From the cell containing the given text, extract its center point as [X, Y] coordinate. 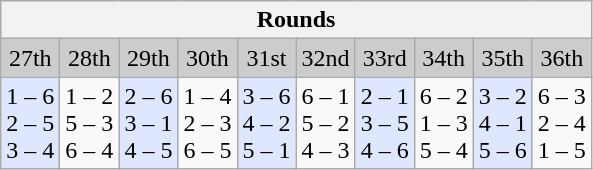
1 – 25 – 36 – 4 [90, 123]
27th [30, 58]
2 – 13 – 54 – 6 [384, 123]
2 – 63 – 14 – 5 [148, 123]
34th [444, 58]
1 – 42 – 36 – 5 [208, 123]
31st [266, 58]
35th [502, 58]
6 – 15 – 24 – 3 [326, 123]
6 – 32 – 41 – 5 [562, 123]
32nd [326, 58]
30th [208, 58]
Rounds [296, 20]
1 – 62 – 53 – 4 [30, 123]
28th [90, 58]
33rd [384, 58]
29th [148, 58]
3 – 24 – 15 – 6 [502, 123]
36th [562, 58]
6 – 21 – 35 – 4 [444, 123]
3 – 64 – 25 – 1 [266, 123]
